For the text-containing cell, return its midpoint in (X, Y) coordinate format. 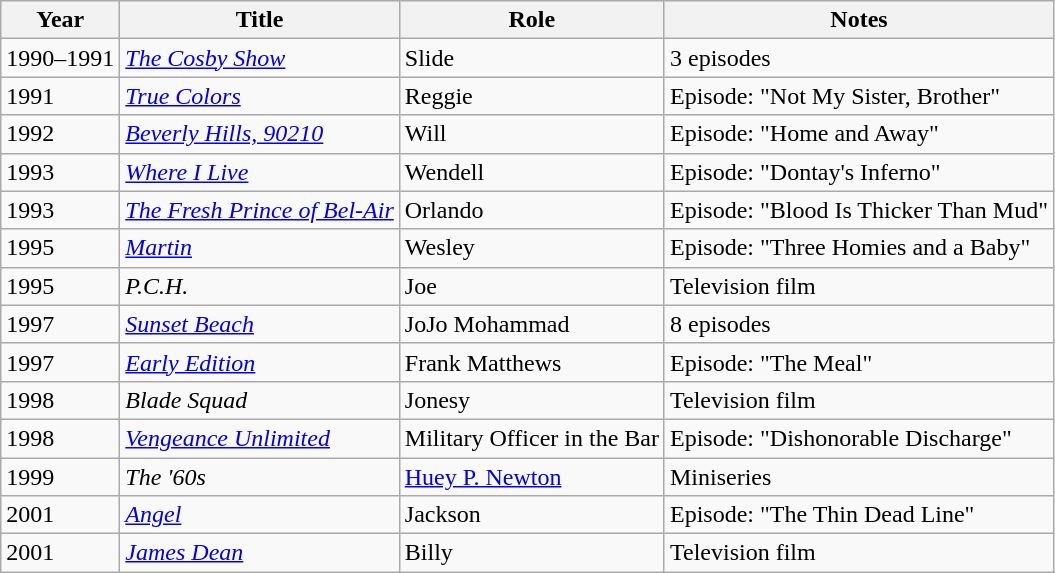
1990–1991 (60, 58)
Early Edition (260, 362)
Episode: "Dontay's Inferno" (858, 172)
Reggie (532, 96)
Blade Squad (260, 400)
Notes (858, 20)
P.C.H. (260, 286)
Episode: "Dishonorable Discharge" (858, 438)
JoJo Mohammad (532, 324)
Sunset Beach (260, 324)
3 episodes (858, 58)
Where I Live (260, 172)
Billy (532, 553)
Miniseries (858, 477)
Jackson (532, 515)
Jonesy (532, 400)
Vengeance Unlimited (260, 438)
The '60s (260, 477)
Orlando (532, 210)
The Cosby Show (260, 58)
Title (260, 20)
Wendell (532, 172)
1999 (60, 477)
Military Officer in the Bar (532, 438)
1992 (60, 134)
Year (60, 20)
Joe (532, 286)
Episode: "Three Homies and a Baby" (858, 248)
The Fresh Prince of Bel-Air (260, 210)
Martin (260, 248)
Episode: "Not My Sister, Brother" (858, 96)
Episode: "Blood Is Thicker Than Mud" (858, 210)
True Colors (260, 96)
James Dean (260, 553)
Role (532, 20)
Episode: "The Meal" (858, 362)
Wesley (532, 248)
Slide (532, 58)
Angel (260, 515)
Episode: "Home and Away" (858, 134)
Episode: "The Thin Dead Line" (858, 515)
1991 (60, 96)
Beverly Hills, 90210 (260, 134)
Will (532, 134)
Frank Matthews (532, 362)
Huey P. Newton (532, 477)
8 episodes (858, 324)
